Locate the cell with the specified text and output its (X, Y) center coordinate. 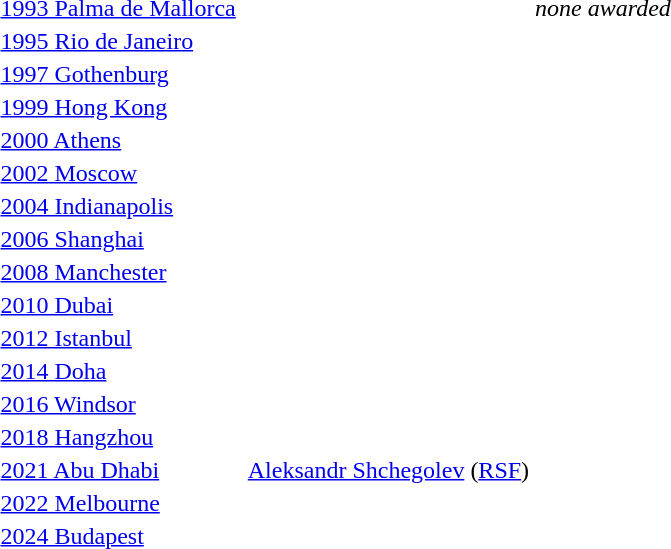
Aleksandr Shchegolev (RSF) (388, 470)
